Pinpoint the cell where the given text exists, returning its [x, y] midpoint coordinate. 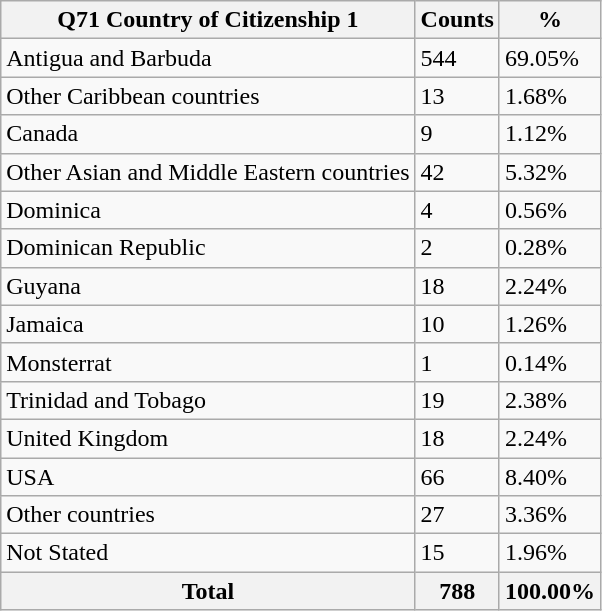
4 [457, 210]
100.00% [550, 591]
42 [457, 172]
69.05% [550, 58]
Total [208, 591]
3.36% [550, 515]
United Kingdom [208, 438]
15 [457, 553]
Q71 Country of Citizenship 1 [208, 20]
Not Stated [208, 553]
Other Asian and Middle Eastern countries [208, 172]
Antigua and Barbuda [208, 58]
0.28% [550, 248]
Dominica [208, 210]
Monsterrat [208, 362]
0.14% [550, 362]
Counts [457, 20]
788 [457, 591]
1.12% [550, 134]
Other countries [208, 515]
5.32% [550, 172]
Guyana [208, 286]
Dominican Republic [208, 248]
Other Caribbean countries [208, 96]
27 [457, 515]
2 [457, 248]
19 [457, 400]
% [550, 20]
1.68% [550, 96]
10 [457, 324]
1.26% [550, 324]
Canada [208, 134]
13 [457, 96]
0.56% [550, 210]
USA [208, 477]
1 [457, 362]
8.40% [550, 477]
544 [457, 58]
Jamaica [208, 324]
Trinidad and Tobago [208, 400]
66 [457, 477]
1.96% [550, 553]
9 [457, 134]
2.38% [550, 400]
